Pinpoint the cell where the given text exists, returning its (X, Y) midpoint coordinate. 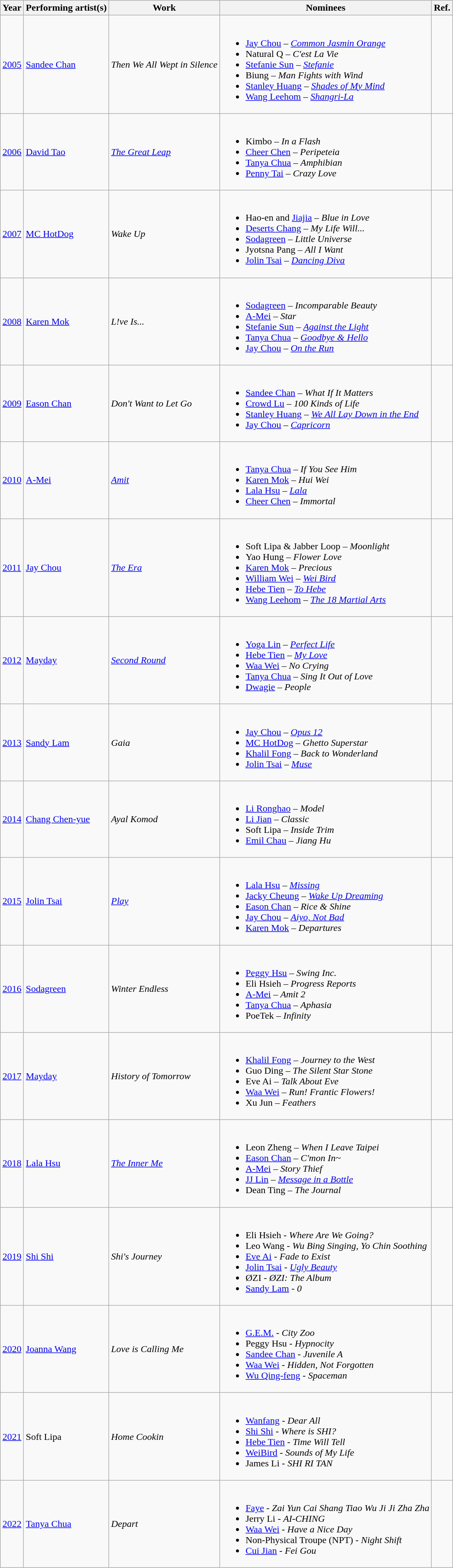
A-Mei (66, 480)
L!ve Is... (164, 321)
2009 (12, 403)
Jay Chou – Opus 12MC HotDog – Ghetto SuperstarKhalil Fong – Back to WonderlandJolin Tsai – Muse (326, 742)
Hao-en and Jiajia – Blue in LoveDeserts Chang – My Life Will...Sodagreen – Little UniverseJyotsna Pang – All I WantJolin Tsai – Dancing Diva (326, 234)
Home Cookin (164, 1436)
Jolin Tsai (66, 901)
Gaia (164, 742)
Eason Chan (66, 403)
Kimbo – In a FlashCheer Chen – PeripeteiaTanya Chua – AmphibianPenny Tai – Crazy Love (326, 152)
Amit (164, 480)
2015 (12, 901)
2020 (12, 1349)
2005 (12, 64)
Khalil Fong – Journey to the WestGuo Ding – The Silent Star StoneEve Ai – Talk About EveWaa Wei – Run! Frantic Flowers!Xu Jun – Feathers (326, 1076)
Tanya Chua – If You See HimKaren Mok – Hui WeiLala Hsu – LalaCheer Chen – Immortal (326, 480)
Sandee Chan – What If It MattersCrowd Lu – 100 Kinds of LifeStanley Huang – We All Lay Down in the EndJay Chou – Capricorn (326, 403)
Second Round (164, 660)
Tanya Chua (66, 1524)
2007 (12, 234)
Chang Chen-yue (66, 819)
Year (12, 8)
2011 (12, 567)
Li Ronghao – ModelLi Jian – ClassicSoft Lipa – Inside TrimEmil Chau – Jiang Hu (326, 819)
Wanfang - Dear AllShi Shi - Where is SHI?Hebe Tien - Time Will TellWeiBird - Sounds of My LifeJames Li - SHI RI TAN (326, 1436)
Peggy Hsu – Swing Inc.Eli Hsieh – Progress ReportsA-Mei – Amit 2Tanya Chua – AphasiaPoeTek – Infinity (326, 989)
Play (164, 901)
Lala Hsu – MissingJacky Cheung – Wake Up DreamingEason Chan – Rice & ShineJay Chou – Aiyo, Not BadKaren Mok – Departures (326, 901)
David Tao (66, 152)
2021 (12, 1436)
2016 (12, 989)
The Era (164, 567)
Leon Zheng – When I Leave TaipeiEason Chan – C'mon In~A-Mei – Story ThiefJJ Lin – Message in a BottleDean Ting – The Journal (326, 1163)
The Great Leap (164, 152)
Lala Hsu (66, 1163)
G.E.M. - City ZooPeggy Hsu - HypnocitySandee Chan - Juvenile AWaa Wei - Hidden, Not ForgottenWu Qing-feng - Spaceman (326, 1349)
History of Tomorrow (164, 1076)
2010 (12, 480)
Winter Endless (164, 989)
Faye - Zai Yun Cai Shang Tiao Wu Ji Ji Zha ZhaJerry Li - AI-CHINGWaa Wei - Have a Nice DayNon-Physical Troupe (NPT) - Night ShiftCui Jian - Fei Gou (326, 1524)
2018 (12, 1163)
Depart (164, 1524)
Work (164, 8)
MC HotDog (66, 234)
Joanna Wang (66, 1349)
Ayal Komod (164, 819)
Sodagreen (66, 989)
Karen Mok (66, 321)
Shi Shi (66, 1256)
Don't Want to Let Go (164, 403)
2013 (12, 742)
Nominees (326, 8)
2017 (12, 1076)
Sodagreen – Incomparable BeautyA-Mei – StarStefanie Sun – Against the LightTanya Chua – Goodbye & HelloJay Chou – On the Run (326, 321)
Sandee Chan (66, 64)
Jay Chou (66, 567)
2006 (12, 152)
Performing artist(s) (66, 8)
2008 (12, 321)
Shi's Journey (164, 1256)
Then We All Wept in Silence (164, 64)
Soft Lipa (66, 1436)
2022 (12, 1524)
2012 (12, 660)
Yoga Lin – Perfect LifeHebe Tien – My LoveWaa Wei – No CryingTanya Chua – Sing It Out of LoveDwagie – People (326, 660)
Ref. (442, 8)
Sandy Lam (66, 742)
Love is Calling Me (164, 1349)
Wake Up (164, 234)
2014 (12, 819)
2019 (12, 1256)
The Inner Me (164, 1163)
